For the text-containing cell, return its midpoint in (X, Y) coordinate format. 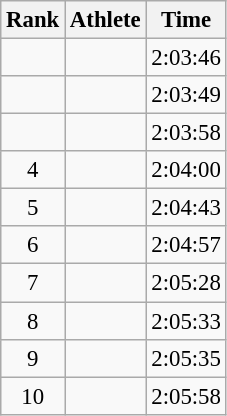
8 (33, 321)
4 (33, 170)
2:03:58 (186, 133)
5 (33, 208)
10 (33, 396)
7 (33, 283)
2:05:35 (186, 358)
2:05:33 (186, 321)
2:04:43 (186, 208)
Athlete (106, 20)
6 (33, 245)
Rank (33, 20)
2:04:57 (186, 245)
Time (186, 20)
9 (33, 358)
2:05:28 (186, 283)
2:03:46 (186, 58)
2:05:58 (186, 396)
2:03:49 (186, 95)
2:04:00 (186, 170)
